Return (X, Y) of the center of cell containing provided text 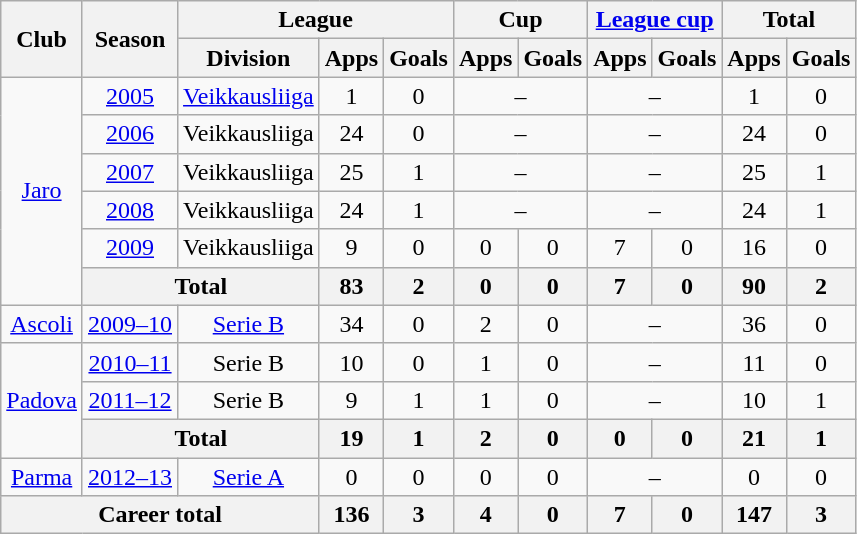
League cup (655, 20)
Ascoli (42, 324)
2008 (130, 210)
11 (754, 362)
2006 (130, 134)
Season (130, 39)
Serie A (249, 477)
36 (754, 324)
34 (351, 324)
16 (754, 248)
2011–12 (130, 400)
2005 (130, 96)
Jaro (42, 191)
2012–13 (130, 477)
90 (754, 286)
19 (351, 438)
2010–11 (130, 362)
2009–10 (130, 324)
83 (351, 286)
21 (754, 438)
Division (249, 58)
Club (42, 39)
2009 (130, 248)
147 (754, 515)
2007 (130, 172)
Parma (42, 477)
Padova (42, 400)
136 (351, 515)
Cup (520, 20)
Career total (160, 515)
4 (485, 515)
League (316, 20)
